Identify which cell holds the provided text, then report its [x, y] central coordinate. 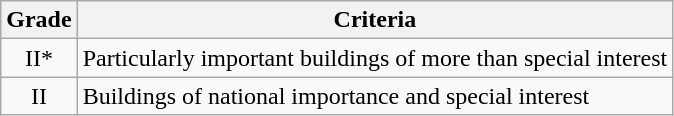
Grade [39, 20]
Criteria [375, 20]
Particularly important buildings of more than special interest [375, 58]
II* [39, 58]
II [39, 96]
Buildings of national importance and special interest [375, 96]
